Provide the [X, Y] coordinate of the cell's center where the given text is located.  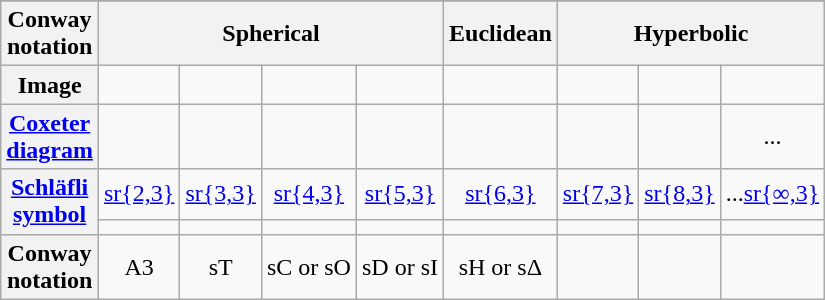
sr{2,3} [138, 194]
sr{7,3} [598, 194]
... [772, 136]
...sr{∞,3} [772, 194]
sr{8,3} [680, 194]
sr{5,3} [400, 194]
Euclidean [501, 34]
sr{4,3} [308, 194]
Hyperbolic [690, 34]
sr{3,3} [220, 194]
Spherical [270, 34]
sr{6,3} [501, 194]
Schläflisymbol [50, 202]
sΗ or sΔ [501, 266]
Image [50, 85]
A3 [138, 266]
Coxeterdiagram [50, 136]
sC or sO [308, 266]
sT [220, 266]
sD or sI [400, 266]
